Pinpoint the cell where the given text exists, returning its [x, y] midpoint coordinate. 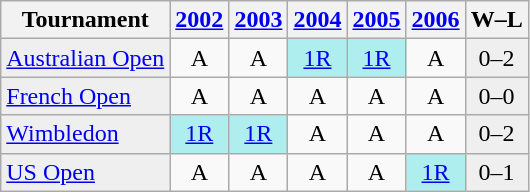
Wimbledon [86, 134]
2006 [436, 20]
0–1 [496, 172]
Australian Open [86, 58]
2002 [200, 20]
W–L [496, 20]
0–0 [496, 96]
2003 [258, 20]
2005 [376, 20]
US Open [86, 172]
Tournament [86, 20]
French Open [86, 96]
2004 [318, 20]
